Return [x, y] of the center of cell containing provided text 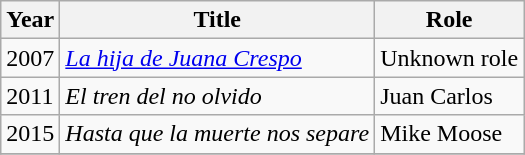
Role [450, 20]
Title [218, 20]
La hija de Juana Crespo [218, 58]
2007 [30, 58]
2011 [30, 96]
Juan Carlos [450, 96]
Hasta que la muerte nos separe [218, 134]
Mike Moose [450, 134]
Unknown role [450, 58]
2015 [30, 134]
El tren del no olvido [218, 96]
Year [30, 20]
